Search for the cell housing the specified text and yield its (x, y) center coordinate. 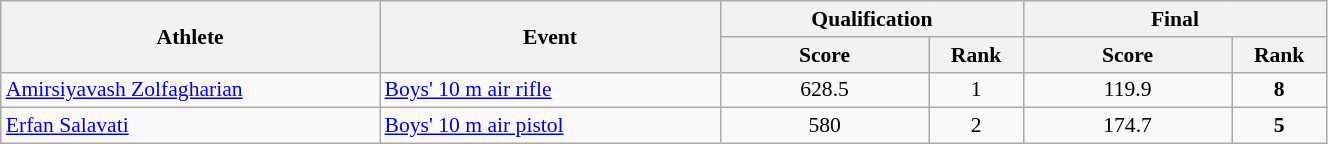
628.5 (824, 90)
Amirsiyavash Zolfagharian (190, 90)
Qualification (872, 19)
8 (1280, 90)
Athlete (190, 36)
2 (976, 126)
580 (824, 126)
Boys' 10 m air rifle (550, 90)
Event (550, 36)
119.9 (1127, 90)
5 (1280, 126)
Erfan Salavati (190, 126)
1 (976, 90)
Final (1174, 19)
174.7 (1127, 126)
Boys' 10 m air pistol (550, 126)
